Provide the [X, Y] coordinate of the cell's center where the given text is located.  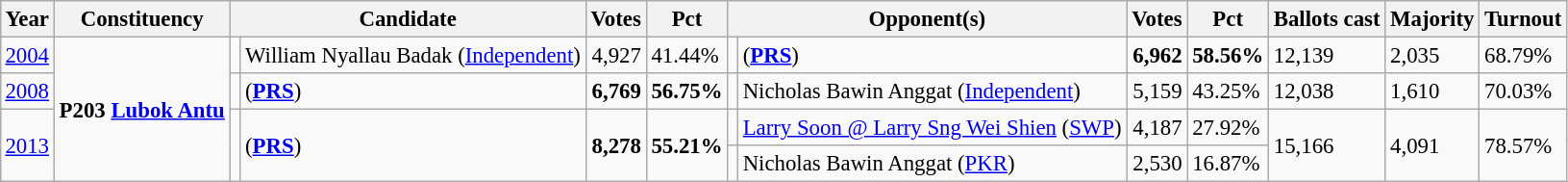
2004 [27, 55]
55.21% [686, 146]
4,187 [1157, 128]
6,962 [1157, 55]
2,035 [1432, 55]
4,091 [1432, 146]
William Nyallau Badak (Independent) [413, 55]
78.57% [1523, 146]
43.25% [1229, 91]
12,038 [1327, 91]
58.56% [1229, 55]
2008 [27, 91]
6,769 [615, 91]
5,159 [1157, 91]
2,530 [1157, 164]
Opponent(s) [927, 19]
1,610 [1432, 91]
P203 Lubok Antu [142, 109]
16.87% [1229, 164]
Turnout [1523, 19]
68.79% [1523, 55]
Majority [1432, 19]
Nicholas Bawin Anggat (PKR) [933, 164]
Year [27, 19]
15,166 [1327, 146]
Ballots cast [1327, 19]
27.92% [1229, 128]
70.03% [1523, 91]
8,278 [615, 146]
12,139 [1327, 55]
41.44% [686, 55]
2013 [27, 146]
4,927 [615, 55]
Nicholas Bawin Anggat (Independent) [933, 91]
Constituency [142, 19]
Larry Soon @ Larry Sng Wei Shien (SWP) [933, 128]
Candidate [408, 19]
56.75% [686, 91]
